Output the [x, y] coordinate of the center of the cell containing the given text.  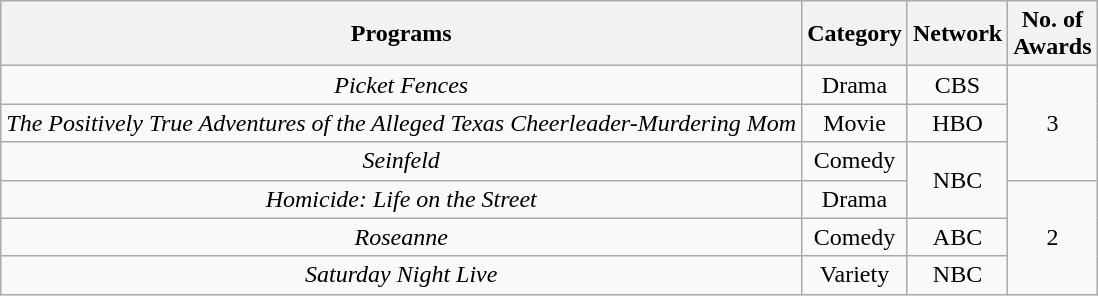
No. ofAwards [1052, 34]
2 [1052, 237]
Variety [855, 275]
ABC [957, 237]
3 [1052, 123]
CBS [957, 85]
Network [957, 34]
Saturday Night Live [402, 275]
Picket Fences [402, 85]
Seinfeld [402, 161]
Roseanne [402, 237]
Homicide: Life on the Street [402, 199]
Movie [855, 123]
Programs [402, 34]
HBO [957, 123]
Category [855, 34]
The Positively True Adventures of the Alleged Texas Cheerleader-Murdering Mom [402, 123]
